Find where the given text appears and provide that cell's center as [X, Y] coordinate. 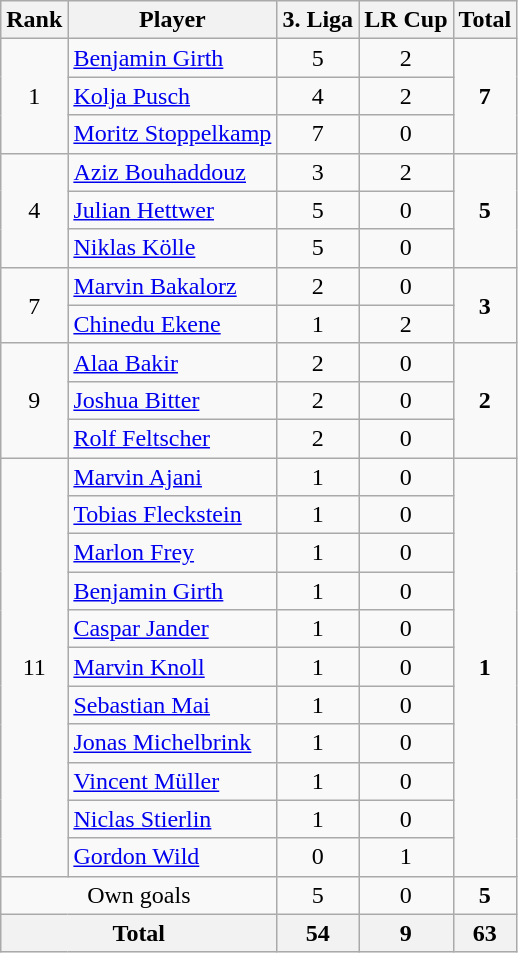
Sebastian Mai [172, 705]
63 [485, 933]
Julian Hettwer [172, 210]
Gordon Wild [172, 857]
Caspar Jander [172, 629]
Aziz Bouhaddouz [172, 172]
Vincent Müller [172, 781]
11 [34, 668]
LR Cup [406, 20]
54 [318, 933]
Player [172, 20]
Tobias Fleckstein [172, 515]
Joshua Bitter [172, 400]
Own goals [139, 895]
Niklas Kölle [172, 248]
Marvin Bakalorz [172, 286]
Kolja Pusch [172, 96]
Rank [34, 20]
Niclas Stierlin [172, 819]
Alaa Bakir [172, 362]
Marvin Ajani [172, 477]
Chinedu Ekene [172, 324]
3. Liga [318, 20]
Marlon Frey [172, 553]
Moritz Stoppelkamp [172, 134]
Marvin Knoll [172, 667]
Rolf Feltscher [172, 438]
Jonas Michelbrink [172, 743]
